Determine the (X, Y) coordinate at the center of the cell enclosing the given text.  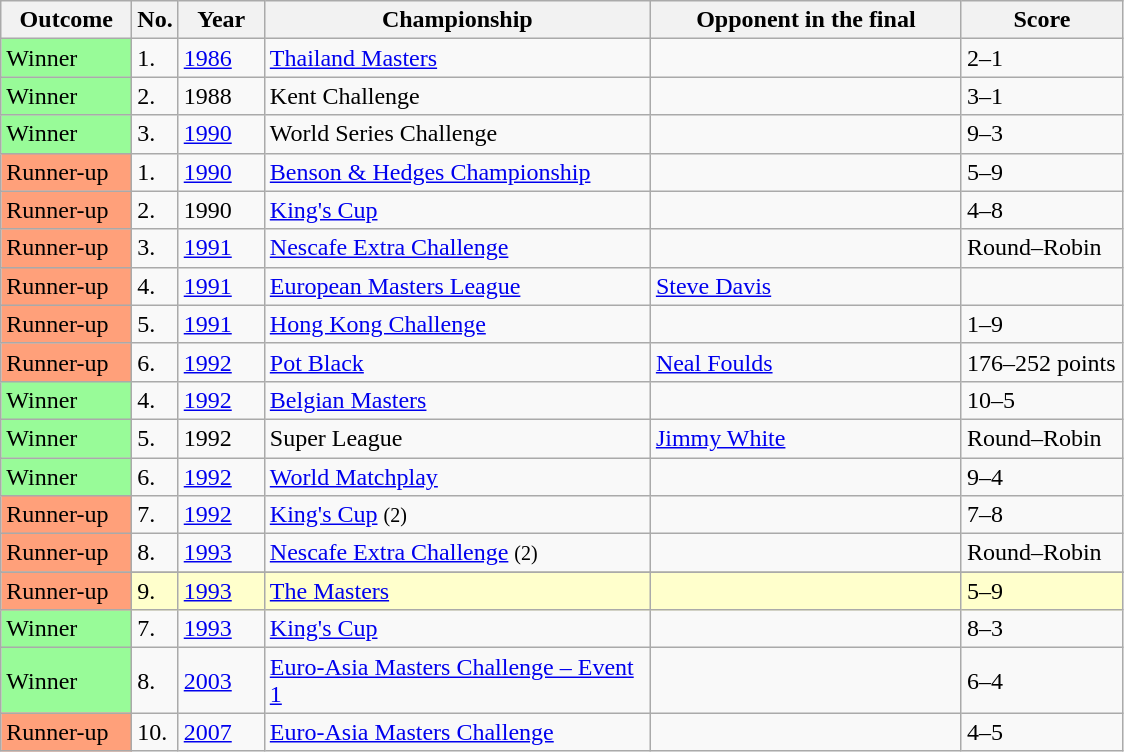
Hong Kong Challenge (457, 324)
3–1 (1042, 96)
Euro-Asia Masters Challenge (457, 732)
9. (155, 591)
Year (221, 20)
World Series Challenge (457, 134)
Score (1042, 20)
10. (155, 732)
Benson & Hedges Championship (457, 172)
Outcome (66, 20)
Euro-Asia Masters Challenge – Event 1 (457, 680)
Steve Davis (806, 286)
King's Cup (2) (457, 515)
7–8 (1042, 515)
2–1 (1042, 58)
Belgian Masters (457, 400)
No. (155, 20)
1–9 (1042, 324)
The Masters (457, 591)
Super League (457, 438)
1988 (221, 96)
4–5 (1042, 732)
Jimmy White (806, 438)
Pot Black (457, 362)
European Masters League (457, 286)
9–4 (1042, 477)
1986 (221, 58)
Nescafe Extra Challenge (457, 248)
World Matchplay (457, 477)
9–3 (1042, 134)
176–252 points (1042, 362)
6–4 (1042, 680)
Thailand Masters (457, 58)
Opponent in the final (806, 20)
2003 (221, 680)
Kent Challenge (457, 96)
Championship (457, 20)
10–5 (1042, 400)
Nescafe Extra Challenge (2) (457, 553)
8–3 (1042, 629)
Neal Foulds (806, 362)
2007 (221, 732)
4–8 (1042, 210)
